Provide the [X, Y] coordinate of the cell's center where the given text is located.  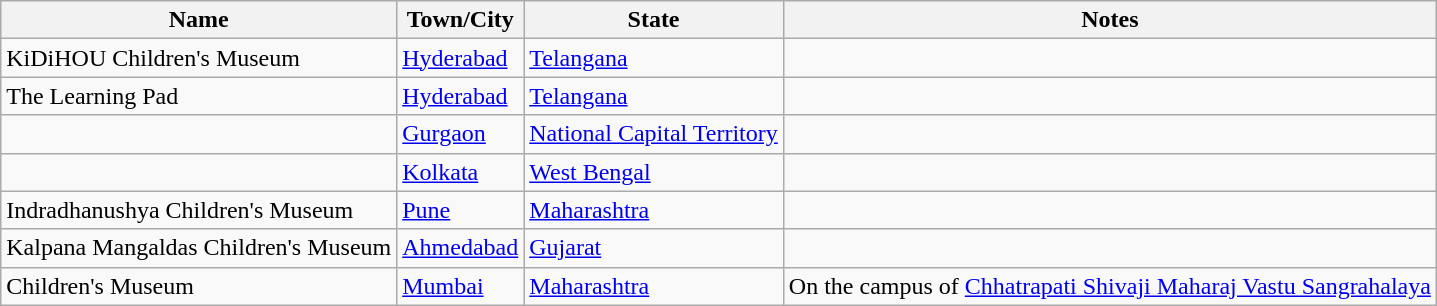
State [654, 20]
Ahmedabad [460, 248]
KiDiHOU Children's Museum [199, 58]
Gurgaon [460, 134]
Children's Museum [199, 286]
Gujarat [654, 248]
Name [199, 20]
Town/City [460, 20]
Indradhanushya Children's Museum [199, 210]
The Learning Pad [199, 96]
Mumbai [460, 286]
West Bengal [654, 172]
Kalpana Mangaldas Children's Museum [199, 248]
Kolkata [460, 172]
Pune [460, 210]
On the campus of Chhatrapati Shivaji Maharaj Vastu Sangrahalaya [1110, 286]
National Capital Territory [654, 134]
Notes [1110, 20]
